Scan for the cell matching the given text and deliver its [X, Y] coordinate at center. 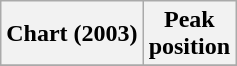
Peakposition [189, 34]
Chart (2003) [72, 34]
